Output the (x, y) coordinate of the center of the cell containing the given text.  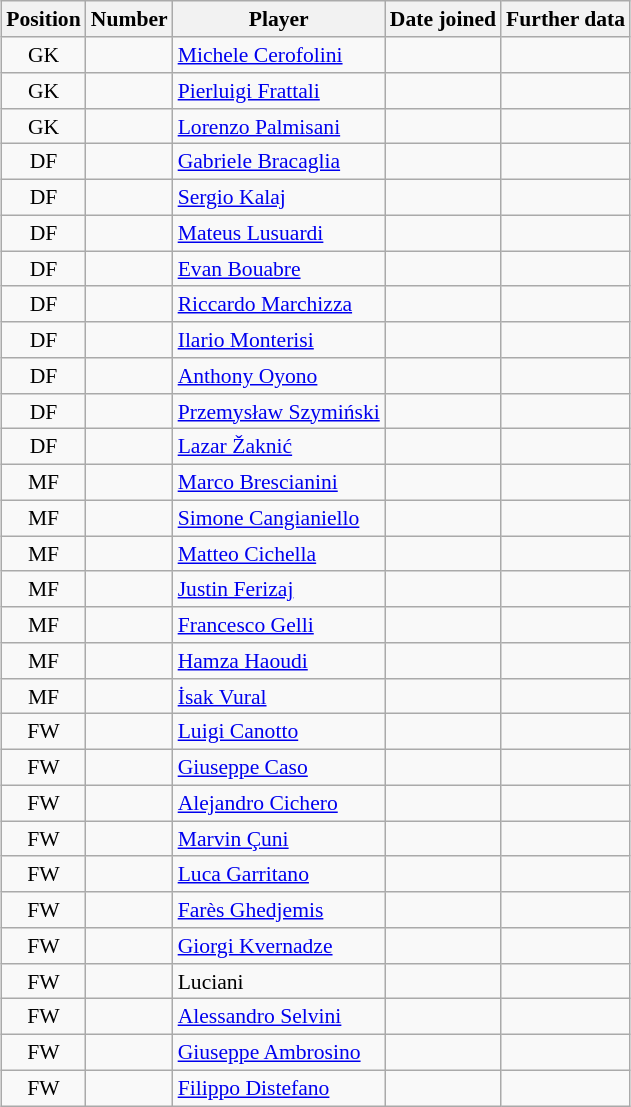
Riccardo Marchizza (279, 304)
Ilario Monterisi (279, 340)
Luciani (279, 981)
Pierluigi Frattali (279, 91)
Marvin Çuni (279, 839)
Francesco Gelli (279, 625)
Further data (566, 19)
Date joined (443, 19)
Giuseppe Ambrosino (279, 1052)
Anthony Oyono (279, 376)
Sergio Kalaj (279, 197)
Filippo Distefano (279, 1088)
Mateus Lusuardi (279, 233)
İsak Vural (279, 696)
Alejandro Cichero (279, 803)
Justin Ferizaj (279, 589)
Luca Garritano (279, 874)
Luigi Canotto (279, 732)
Simone Cangianiello (279, 518)
Giorgi Kvernadze (279, 946)
Matteo Cichella (279, 554)
Giuseppe Caso (279, 767)
Position (43, 19)
Farès Ghedjemis (279, 910)
Michele Cerofolini (279, 55)
Evan Bouabre (279, 269)
Gabriele Bracaglia (279, 162)
Lazar Žaknić (279, 447)
Hamza Haoudi (279, 661)
Number (130, 19)
Marco Brescianini (279, 482)
Alessandro Selvini (279, 1017)
Lorenzo Palmisani (279, 126)
Przemysław Szymiński (279, 411)
Player (279, 19)
